Find where the given text appears and provide that cell's center as [X, Y] coordinate. 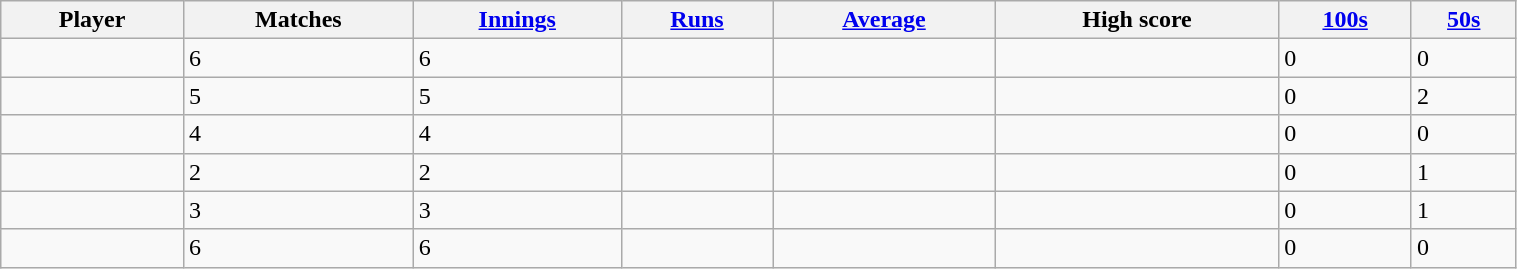
Runs [697, 20]
Average [884, 20]
Player [92, 20]
100s [1346, 20]
Matches [298, 20]
Innings [517, 20]
50s [1464, 20]
High score [1137, 20]
